Return (X, Y) of the center of cell containing provided text 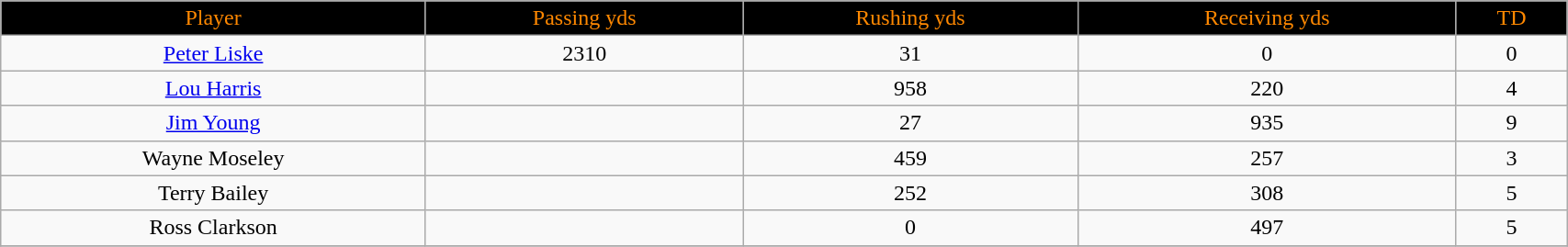
459 (910, 158)
TD (1511, 18)
Receiving yds (1267, 18)
9 (1511, 123)
Ross Clarkson (213, 228)
Jim Young (213, 123)
Terry Bailey (213, 193)
308 (1267, 193)
Rushing yds (910, 18)
Lou Harris (213, 88)
Peter Liske (213, 53)
2310 (584, 53)
Player (213, 18)
31 (910, 53)
Passing yds (584, 18)
958 (910, 88)
257 (1267, 158)
252 (910, 193)
3 (1511, 158)
4 (1511, 88)
220 (1267, 88)
27 (910, 123)
Wayne Moseley (213, 158)
497 (1267, 228)
935 (1267, 123)
